Return [x, y] of the center of cell containing provided text 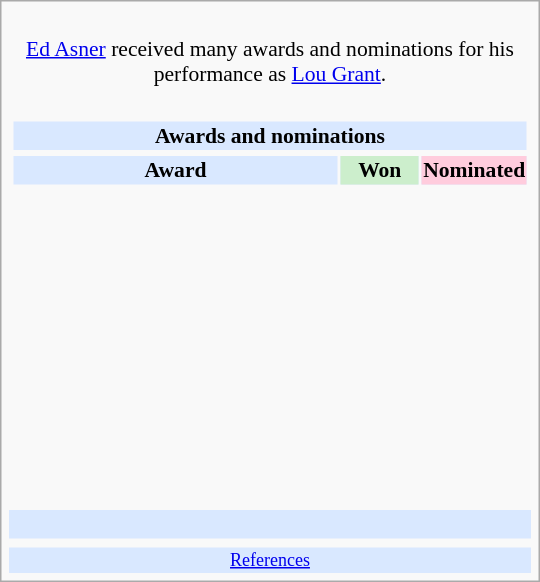
Nominated [474, 170]
Ed Asner received many awards and nominations for his performance as Lou Grant. [270, 49]
Award [175, 170]
Won [380, 170]
Awards and nominations Award Won Nominated [270, 299]
References [270, 560]
Awards and nominations [270, 135]
